Scan for the cell matching the given text and deliver its [x, y] coordinate at center. 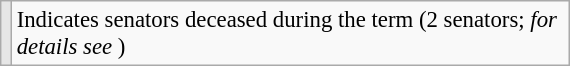
Indicates senators deceased during the term (2 senators; for details see ) [290, 34]
